Find where the given text appears and provide that cell's center as (X, Y) coordinate. 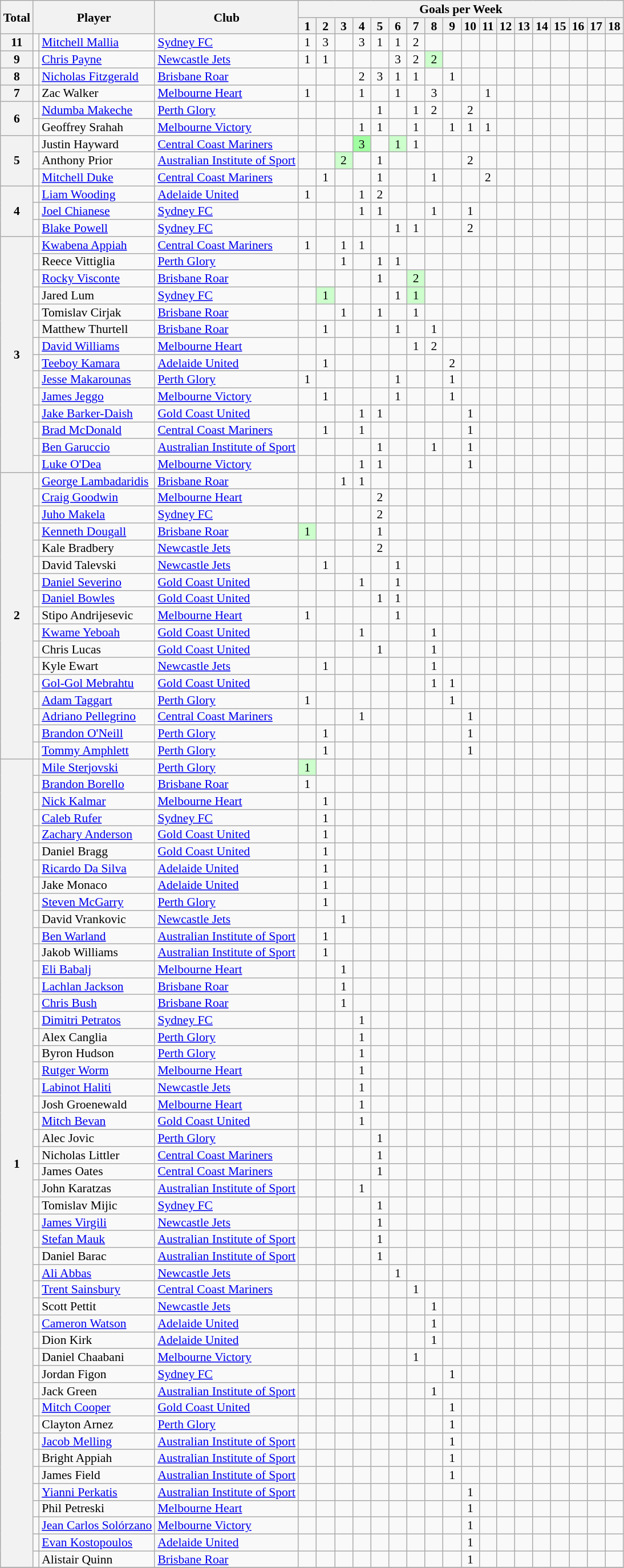
Gol-Gol Mebrahtu (97, 683)
16 (578, 26)
Mile Sterjovski (97, 767)
Scott Pettit (97, 1307)
Mitchell Mallia (97, 43)
Jacob Melling (97, 1441)
Stipo Andrijesevic (97, 616)
Jordan Figon (97, 1374)
13 (524, 26)
James Virgili (97, 1222)
Anthony Prior (97, 161)
Liam Wooding (97, 194)
Zac Walker (97, 94)
Daniel Barac (97, 1256)
18 (614, 26)
15 (560, 26)
Nick Kalmar (97, 801)
Rutger Worm (97, 1071)
Kwabena Appiah (97, 245)
Bright Appiah (97, 1459)
Alec Jovic (97, 1138)
Craig Goodwin (97, 498)
Nicholas Littler (97, 1155)
Kale Bradbery (97, 549)
Jack Green (97, 1391)
Tommy Amphlett (97, 751)
Cameron Watson (97, 1323)
Ndumba Makeche (97, 110)
Daniel Bragg (97, 852)
14 (542, 26)
James Jeggo (97, 397)
12 (506, 26)
Clayton Arnez (97, 1425)
Daniel Severino (97, 582)
Steven McGarry (97, 903)
Brandon O'Neill (97, 734)
Player (94, 17)
Ben Garuccio (97, 448)
Daniel Chaabani (97, 1358)
Total (17, 17)
Jake Monaco (97, 885)
Tomislav Mijic (97, 1206)
Joel Chianese (97, 212)
Yianni Perkatis (97, 1492)
Stefan Mauk (97, 1240)
Ali Abbas (97, 1273)
James Field (97, 1475)
James Oates (97, 1172)
Ben Warland (97, 936)
Ricardo Da Silva (97, 868)
Juho Makela (97, 515)
Jake Barker-Daish (97, 413)
Byron Hudson (97, 1054)
Chris Bush (97, 1004)
Tomislav Cirjak (97, 312)
David Talevski (97, 565)
Eli Babalj (97, 970)
Kenneth Dougall (97, 531)
Mitchell Duke (97, 178)
Daniel Bowles (97, 599)
Luke O'Dea (97, 464)
Dion Kirk (97, 1340)
Lachlan Jackson (97, 986)
Club (226, 17)
10 (470, 26)
Evan Kostopoulos (97, 1543)
Dimitri Petratos (97, 1020)
Kwame Yeboah (97, 633)
Teeboy Kamara (97, 363)
Justin Hayward (97, 144)
Jean Carlos Solórzano (97, 1526)
John Karatzas (97, 1189)
Zachary Anderson (97, 835)
Caleb Rufer (97, 818)
Josh Groenewald (97, 1104)
Phil Petreski (97, 1509)
Geoffrey Srahah (97, 127)
Brandon Borello (97, 785)
Alex Canglia (97, 1037)
17 (596, 26)
Chris Payne (97, 60)
Brad McDonald (97, 430)
Alistair Quinn (97, 1559)
Goals per Week (461, 9)
Adam Taggart (97, 700)
David Williams (97, 346)
Trent Sainsbury (97, 1290)
Mitch Bevan (97, 1122)
David Vrankovic (97, 919)
Chris Lucas (97, 649)
Nicholas Fitzgerald (97, 76)
Blake Powell (97, 228)
George Lambadaridis (97, 481)
Matthew Thurtell (97, 330)
Adriano Pellegrino (97, 717)
Jesse Makarounas (97, 380)
Mitch Cooper (97, 1408)
Labinot Haliti (97, 1088)
Reece Vittiglia (97, 262)
Jakob Williams (97, 953)
Rocky Visconte (97, 279)
Kyle Ewart (97, 667)
Jared Lum (97, 296)
